Return the [x, y] coordinate for the center point of the cell that contains the specified text.  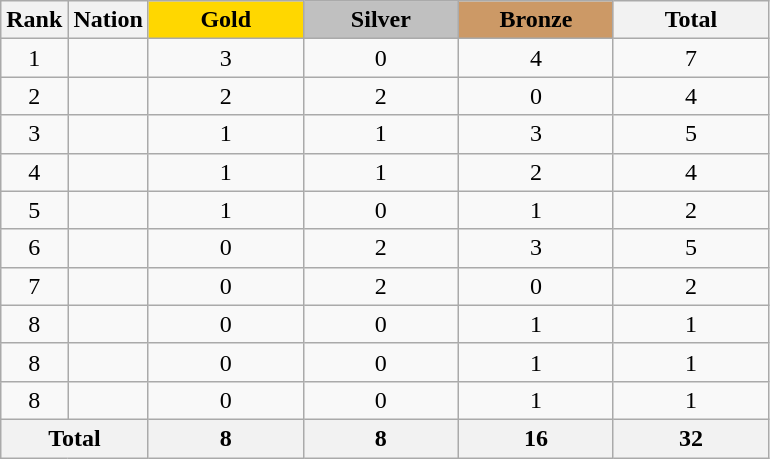
Rank [34, 20]
32 [690, 438]
Bronze [536, 20]
Silver [380, 20]
16 [536, 438]
6 [34, 248]
Nation [108, 20]
Gold [226, 20]
